Locate the cell with the specified text and output its [x, y] center coordinate. 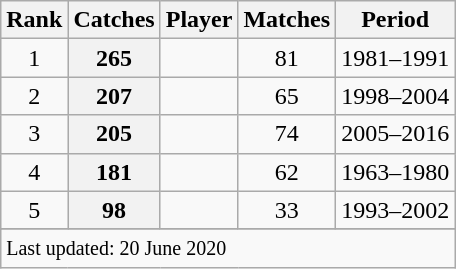
1998–2004 [396, 96]
Matches [287, 20]
1963–1980 [396, 172]
81 [287, 58]
205 [114, 134]
181 [114, 172]
4 [34, 172]
2005–2016 [396, 134]
33 [287, 210]
5 [34, 210]
65 [287, 96]
1981–1991 [396, 58]
207 [114, 96]
3 [34, 134]
Player [199, 20]
Catches [114, 20]
265 [114, 58]
Rank [34, 20]
98 [114, 210]
1993–2002 [396, 210]
74 [287, 134]
Period [396, 20]
Last updated: 20 June 2020 [228, 248]
62 [287, 172]
2 [34, 96]
1 [34, 58]
